From the cell containing the given text, extract its center point as (x, y) coordinate. 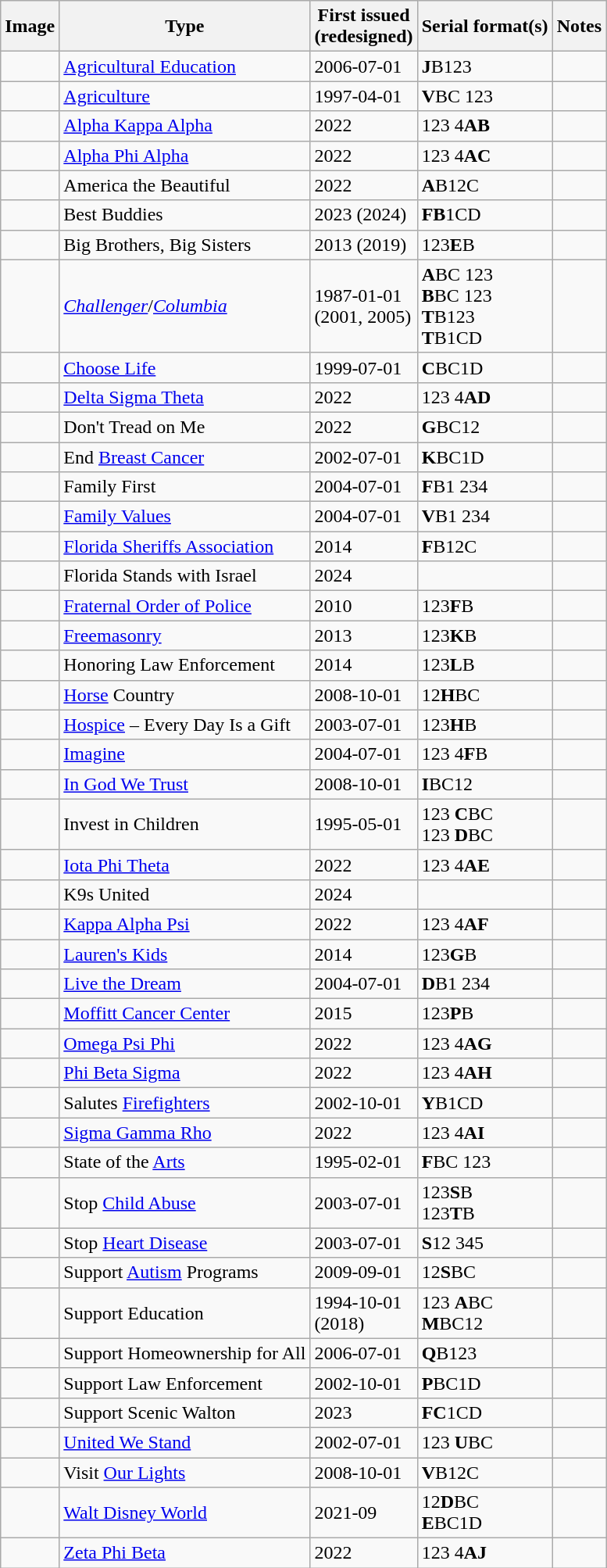
Family First (184, 487)
Iota Phi Theta (184, 865)
DB1 234 (484, 984)
Support Education (184, 1313)
123 4AC (484, 156)
First issued(redesigned) (364, 27)
ABC 123BBC 123TB123TB1CD (484, 306)
123EB (484, 245)
1987-01-01(2001, 2005) (364, 306)
123 4AF (484, 924)
Agricultural Education (184, 66)
GBC12 (484, 427)
Stop Heart Disease (184, 1243)
123 4AE (484, 865)
Alpha Kappa Alpha (184, 126)
State of the Arts (184, 1162)
123 4AB (484, 126)
KBC1D (484, 457)
123HB (484, 725)
12SBC (484, 1273)
2023 (2024) (364, 215)
S12 345 (484, 1243)
Alpha Phi Alpha (184, 156)
123SB123TB (484, 1202)
Florida Sheriffs Association (184, 546)
Live the Dream (184, 984)
2010 (364, 606)
Kappa Alpha Psi (184, 924)
2023 (364, 1412)
123PB (484, 1014)
Family Values (184, 517)
123 ABCMBC12 (484, 1313)
FB1 234 (484, 487)
Delta Sigma Theta (184, 397)
FB12C (484, 546)
Challenger/Columbia (184, 306)
Stop Child Abuse (184, 1202)
CBC1D (484, 367)
FC1CD (484, 1412)
Fraternal Order of Police (184, 606)
Serial format(s) (484, 27)
123 4FB (484, 754)
PBC1D (484, 1383)
Notes (579, 27)
Hospice – Every Day Is a Gift (184, 725)
Invest in Children (184, 824)
K9s United (184, 894)
Sigma Gamma Rho (184, 1133)
VB12C (484, 1472)
2021-09 (364, 1513)
123LB (484, 665)
Freemasonry (184, 635)
1999-07-01 (364, 367)
Zeta Phi Beta (184, 1553)
Horse Country (184, 695)
Support Homeownership for All (184, 1353)
123 4AJ (484, 1553)
12DBCEBC1D (484, 1513)
1995-05-01 (364, 824)
Imagine (184, 754)
12HBC (484, 695)
Choose Life (184, 367)
123GB (484, 954)
Honoring Law Enforcement (184, 665)
VB1 234 (484, 517)
123 4AH (484, 1073)
Big Brothers, Big Sisters (184, 245)
123 4AG (484, 1044)
VBC 123 (484, 96)
123FB (484, 606)
2013 (2019) (364, 245)
Support Law Enforcement (184, 1383)
Agriculture (184, 96)
123KB (484, 635)
Omega Psi Phi (184, 1044)
Support Autism Programs (184, 1273)
AB12C (484, 185)
IBC12 (484, 784)
United We Stand (184, 1442)
JB123 (484, 66)
FB1CD (484, 215)
Support Scenic Walton (184, 1412)
In God We Trust (184, 784)
Salutes Firefighters (184, 1103)
123 CBC123 DBC (484, 824)
1995-02-01 (364, 1162)
FBC 123 (484, 1162)
1997-04-01 (364, 96)
2009-09-01 (364, 1273)
2013 (364, 635)
123 4AI (484, 1133)
QB123 (484, 1353)
123 UBC (484, 1442)
Moffitt Cancer Center (184, 1014)
America the Beautiful (184, 185)
Best Buddies (184, 215)
Image (30, 27)
2015 (364, 1014)
Phi Beta Sigma (184, 1073)
Visit Our Lights (184, 1472)
1994-10-01(2018) (364, 1313)
Don't Tread on Me (184, 427)
Florida Stands with Israel (184, 576)
Lauren's Kids (184, 954)
123 4AD (484, 397)
YB1CD (484, 1103)
Type (184, 27)
Walt Disney World (184, 1513)
End Breast Cancer (184, 457)
